For the text-containing cell, return its midpoint in (X, Y) coordinate format. 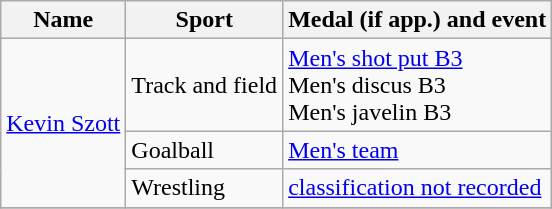
Track and field (204, 85)
Kevin Szott (64, 123)
classification not recorded (418, 188)
Name (64, 20)
Wrestling (204, 188)
Medal (if app.) and event (418, 20)
Goalball (204, 150)
Men's team (418, 150)
Men's shot put B3Men's discus B3Men's javelin B3 (418, 85)
Sport (204, 20)
